Scan for the cell matching the given text and deliver its (X, Y) coordinate at center. 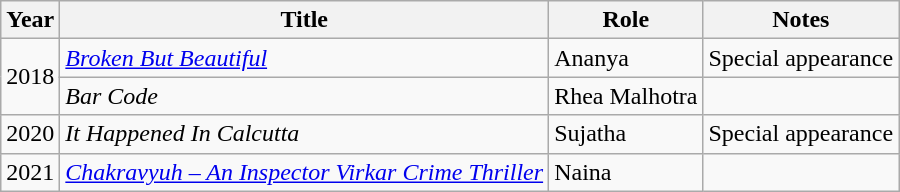
Ananya (626, 58)
2021 (30, 172)
Year (30, 20)
Notes (801, 20)
Bar Code (304, 96)
Chakravyuh – An Inspector Virkar Crime Thriller (304, 172)
Naina (626, 172)
2018 (30, 77)
Rhea Malhotra (626, 96)
2020 (30, 134)
It Happened In Calcutta (304, 134)
Broken But Beautiful (304, 58)
Title (304, 20)
Role (626, 20)
Sujatha (626, 134)
